Return (x, y) of the center of cell containing provided text 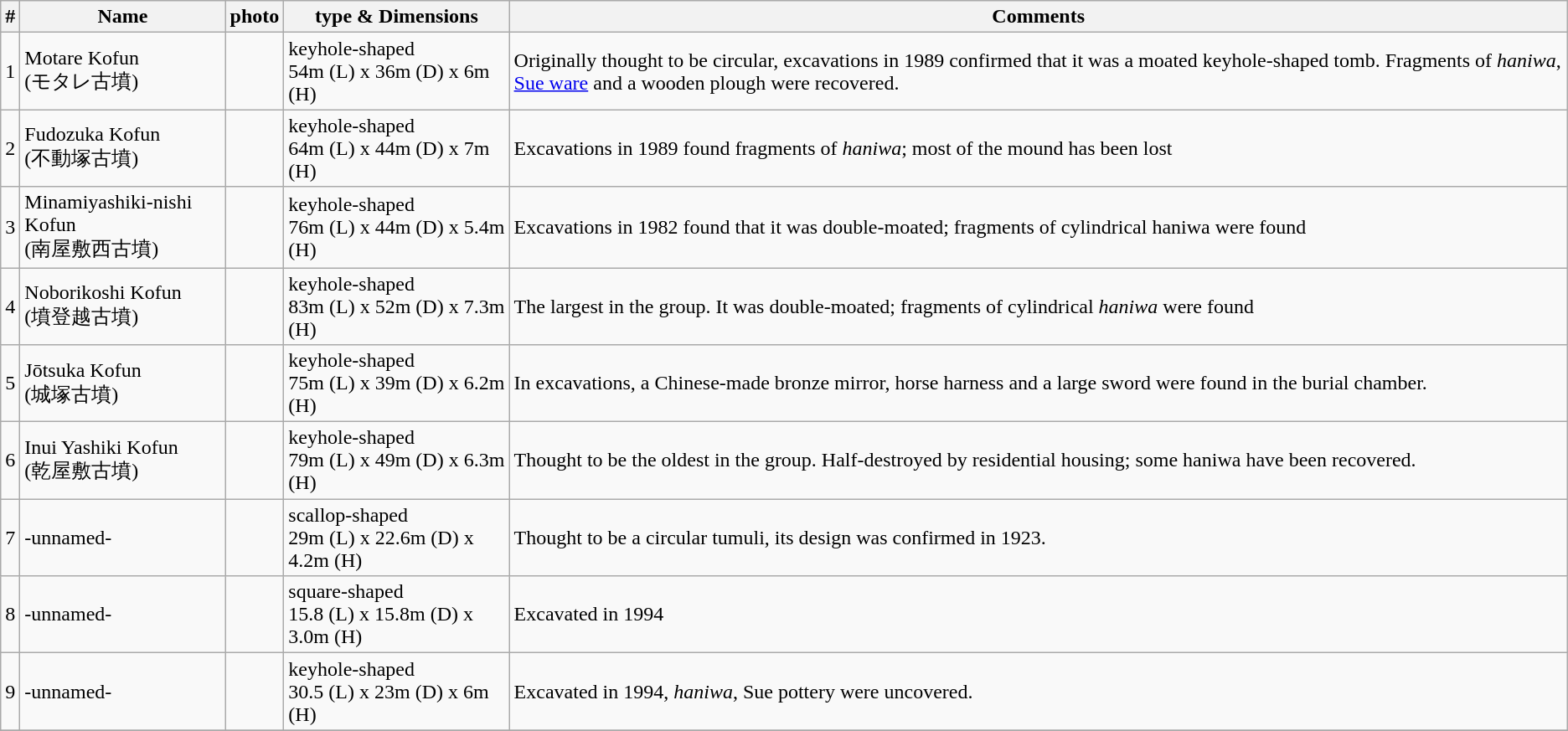
2 (10, 148)
7 (10, 538)
Thought to be the oldest in the group. Half-destroyed by residential housing; some haniwa have been recovered. (1039, 461)
The largest in the group. It was double-moated; fragments of cylindrical haniwa were found (1039, 306)
Name (122, 17)
keyhole-shaped 75m (L) x 39m (D) x 6.2m (H) (397, 384)
keyhole-shaped 64m (L) x 44m (D) x 7m (H) (397, 148)
photo (255, 17)
Excavations in 1982 found that it was double-moated; fragments of cylindrical haniwa were found (1039, 228)
In excavations, a Chinese-made bronze mirror, horse harness and a large sword were found in the burial chamber. (1039, 384)
1 (10, 71)
# (10, 17)
Noborikoshi Kofun(墳登越古墳) (122, 306)
keyhole-shaped 54m (L) x 36m (D) x 6m (H) (397, 71)
4 (10, 306)
Fudozuka Kofun (不動塚古墳) (122, 148)
Motare Kofun (モタレ古墳) (122, 71)
Comments (1039, 17)
Jōtsuka Kofun (城塚古墳) (122, 384)
6 (10, 461)
scallop-shaped 29m (L) x 22.6m (D) x 4.2m (H) (397, 538)
Excavations in 1989 found fragments of haniwa; most of the mound has been lost (1039, 148)
Excavated in 1994 (1039, 615)
square-shaped 15.8 (L) x 15.8m (D) x 3.0m (H) (397, 615)
keyhole-shaped 76m (L) x 44m (D) x 5.4m (H) (397, 228)
3 (10, 228)
Thought to be a circular tumuli, its design was confirmed in 1923. (1039, 538)
keyhole-shaped 79m (L) x 49m (D) x 6.3m (H) (397, 461)
keyhole-shaped83m (L) x 52m (D) x 7.3m (H) (397, 306)
Inui Yashiki Kofun (乾屋敷古墳) (122, 461)
Minamiyashiki-nishi Kofun (南屋敷西古墳) (122, 228)
Excavated in 1994, haniwa, Sue pottery were uncovered. (1039, 692)
type & Dimensions (397, 17)
keyhole-shaped30.5 (L) x 23m (D) x 6m (H) (397, 692)
9 (10, 692)
5 (10, 384)
8 (10, 615)
